Extract the [X, Y] coordinate from the center of the cell holding the provided text.  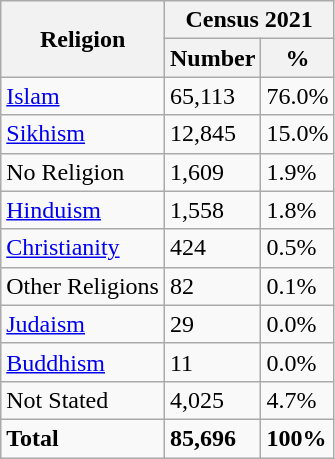
1,609 [212, 172]
11 [212, 362]
Total [83, 438]
Religion [83, 39]
1.8% [298, 210]
4,025 [212, 400]
0.5% [298, 248]
Judaism [83, 324]
Not Stated [83, 400]
15.0% [298, 134]
1.9% [298, 172]
% [298, 58]
Census 2021 [248, 20]
65,113 [212, 96]
12,845 [212, 134]
Sikhism [83, 134]
Other Religions [83, 286]
1,558 [212, 210]
Islam [83, 96]
4.7% [298, 400]
29 [212, 324]
85,696 [212, 438]
No Religion [83, 172]
76.0% [298, 96]
100% [298, 438]
Christianity [83, 248]
82 [212, 286]
Buddhism [83, 362]
Hinduism [83, 210]
0.1% [298, 286]
424 [212, 248]
Number [212, 58]
